Identify which cell holds the provided text, then report its [x, y] central coordinate. 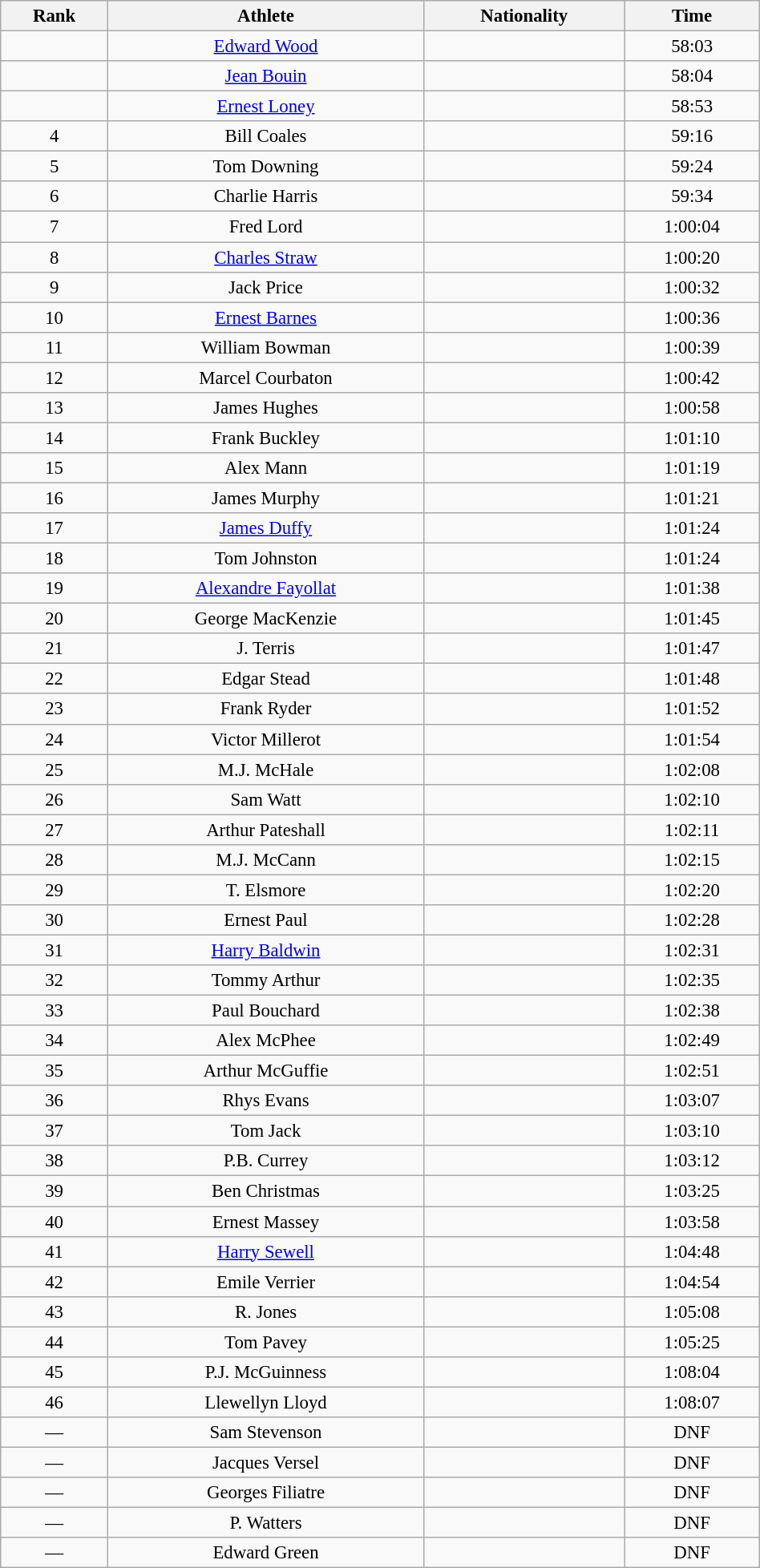
12 [55, 378]
1:00:42 [692, 378]
35 [55, 1071]
1:01:45 [692, 619]
33 [55, 1011]
1:03:58 [692, 1222]
Fred Lord [266, 227]
Arthur Pateshall [266, 830]
P.J. McGuinness [266, 1372]
Tom Downing [266, 167]
6 [55, 196]
4 [55, 136]
1:02:31 [692, 950]
1:01:48 [692, 679]
1:00:32 [692, 287]
40 [55, 1222]
10 [55, 317]
M.J. McHale [266, 770]
Frank Ryder [266, 709]
45 [55, 1372]
44 [55, 1342]
17 [55, 528]
Frank Buckley [266, 438]
Bill Coales [266, 136]
1:02:20 [692, 890]
9 [55, 287]
1:01:38 [692, 588]
William Bowman [266, 347]
Charles Straw [266, 257]
58:03 [692, 46]
Alex McPhee [266, 1041]
Jack Price [266, 287]
59:16 [692, 136]
19 [55, 588]
1:01:54 [692, 739]
1:08:04 [692, 1372]
1:02:08 [692, 770]
Tommy Arthur [266, 980]
Jean Bouin [266, 76]
41 [55, 1251]
James Duffy [266, 528]
14 [55, 438]
18 [55, 559]
1:01:47 [692, 649]
R. Jones [266, 1311]
Edward Wood [266, 46]
28 [55, 860]
1:00:58 [692, 408]
J. Terris [266, 649]
1:02:15 [692, 860]
1:02:28 [692, 920]
27 [55, 830]
37 [55, 1131]
Tom Johnston [266, 559]
36 [55, 1101]
25 [55, 770]
1:04:48 [692, 1251]
1:03:10 [692, 1131]
1:02:10 [692, 799]
29 [55, 890]
Jacques Versel [266, 1462]
Harry Sewell [266, 1251]
1:02:11 [692, 830]
1:02:35 [692, 980]
Ernest Barnes [266, 317]
1:00:20 [692, 257]
1:00:04 [692, 227]
31 [55, 950]
30 [55, 920]
16 [55, 498]
7 [55, 227]
Tom Jack [266, 1131]
1:01:21 [692, 498]
James Murphy [266, 498]
Ernest Massey [266, 1222]
22 [55, 679]
P.B. Currey [266, 1162]
1:02:49 [692, 1041]
1:05:08 [692, 1311]
M.J. McCann [266, 860]
39 [55, 1191]
1:00:39 [692, 347]
59:34 [692, 196]
1:01:10 [692, 438]
43 [55, 1311]
34 [55, 1041]
Sam Watt [266, 799]
Alexandre Fayollat [266, 588]
Emile Verrier [266, 1282]
Edward Green [266, 1553]
1:05:25 [692, 1342]
20 [55, 619]
1:01:19 [692, 468]
58:04 [692, 76]
1:08:07 [692, 1402]
Tom Pavey [266, 1342]
James Hughes [266, 408]
Marcel Courbaton [266, 378]
1:01:52 [692, 709]
1:02:51 [692, 1071]
Athlete [266, 16]
Arthur McGuffie [266, 1071]
26 [55, 799]
59:24 [692, 167]
Victor Millerot [266, 739]
Harry Baldwin [266, 950]
Edgar Stead [266, 679]
1:04:54 [692, 1282]
Rhys Evans [266, 1101]
21 [55, 649]
1:02:38 [692, 1011]
38 [55, 1162]
1:03:25 [692, 1191]
Time [692, 16]
11 [55, 347]
Sam Stevenson [266, 1433]
Georges Filiatre [266, 1493]
32 [55, 980]
George MacKenzie [266, 619]
Charlie Harris [266, 196]
15 [55, 468]
46 [55, 1402]
23 [55, 709]
Paul Bouchard [266, 1011]
24 [55, 739]
1:03:12 [692, 1162]
P. Watters [266, 1523]
42 [55, 1282]
13 [55, 408]
Llewellyn Lloyd [266, 1402]
Ernest Paul [266, 920]
Ben Christmas [266, 1191]
T. Elsmore [266, 890]
Nationality [524, 16]
8 [55, 257]
Rank [55, 16]
Alex Mann [266, 468]
Ernest Loney [266, 107]
1:00:36 [692, 317]
58:53 [692, 107]
1:03:07 [692, 1101]
5 [55, 167]
